Output the (X, Y) coordinate of the center of the cell containing the given text.  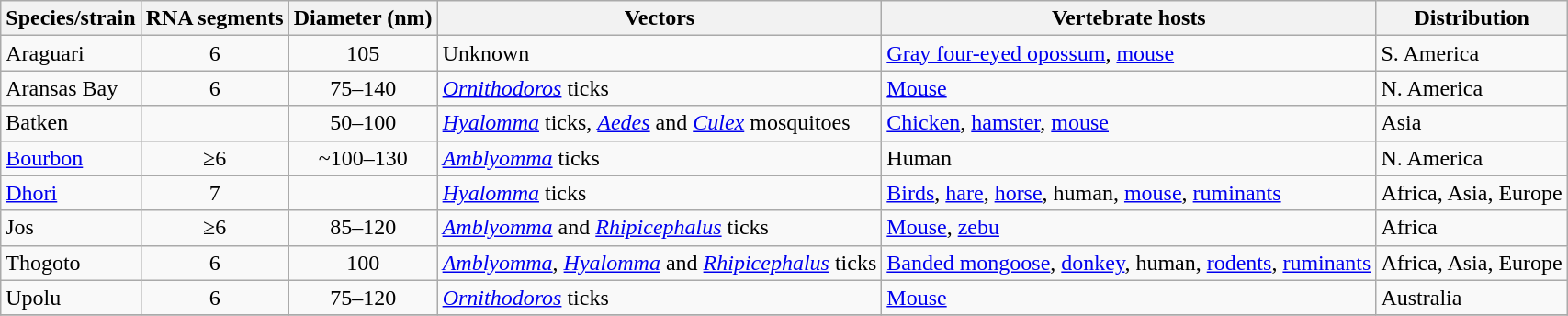
Aransas Bay (71, 88)
Jos (71, 228)
Banded mongoose, donkey, human, rodents, ruminants (1129, 263)
Australia (1472, 298)
Chicken, hamster, mouse (1129, 123)
Amblyomma ticks (660, 158)
Araguari (71, 53)
~100–130 (363, 158)
Species/strain (71, 18)
Dhori (71, 193)
Vectors (660, 18)
Birds, hare, horse, human, mouse, ruminants (1129, 193)
Batken (71, 123)
Unknown (660, 53)
Human (1129, 158)
75–140 (363, 88)
Amblyomma, Hyalomma and Rhipicephalus ticks (660, 263)
Distribution (1472, 18)
85–120 (363, 228)
RNA segments (215, 18)
100 (363, 263)
50–100 (363, 123)
Gray four-eyed opossum, mouse (1129, 53)
Upolu (71, 298)
Amblyomma and Rhipicephalus ticks (660, 228)
Bourbon (71, 158)
Africa (1472, 228)
75–120 (363, 298)
Vertebrate hosts (1129, 18)
Diameter (nm) (363, 18)
Mouse, zebu (1129, 228)
Hyalomma ticks, Aedes and Culex mosquitoes (660, 123)
Thogoto (71, 263)
Hyalomma ticks (660, 193)
105 (363, 53)
S. America (1472, 53)
7 (215, 193)
Asia (1472, 123)
